Locate the cell with the specified text and output its (x, y) center coordinate. 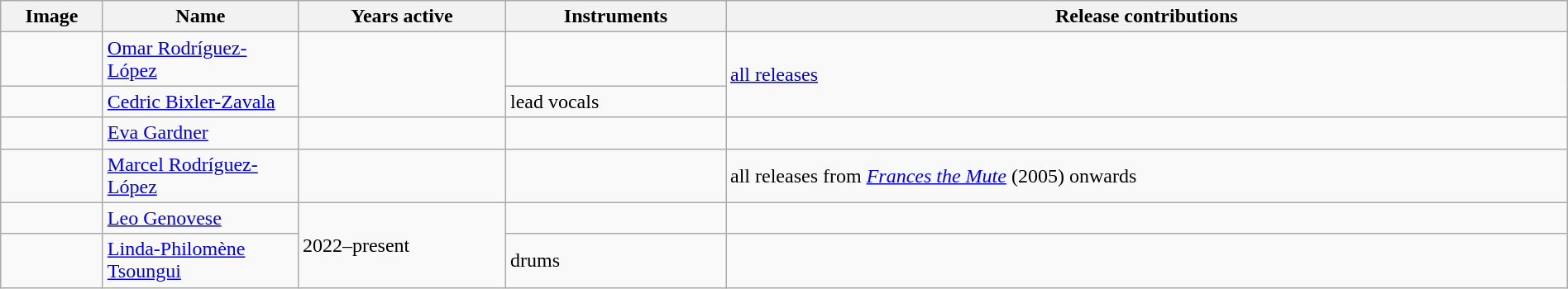
Cedric Bixler-Zavala (200, 102)
Years active (402, 17)
Name (200, 17)
drums (615, 261)
Image (52, 17)
all releases (1147, 74)
Instruments (615, 17)
all releases from Frances the Mute (2005) onwards (1147, 175)
Linda-Philomène Tsoungui (200, 261)
lead vocals (615, 102)
Leo Genovese (200, 218)
Eva Gardner (200, 133)
Release contributions (1147, 17)
Omar Rodríguez-López (200, 59)
Marcel Rodríguez-López (200, 175)
2022–present (402, 244)
